Return (X, Y) of the center of cell containing provided text 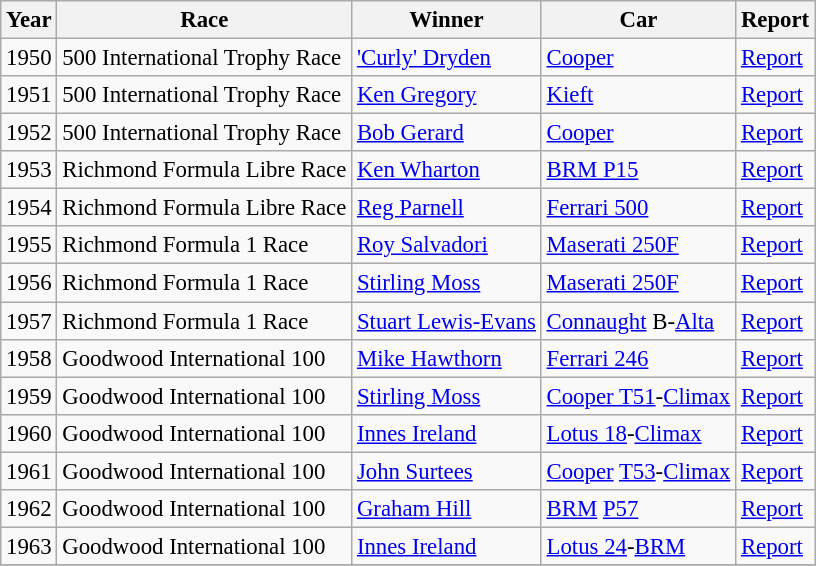
Race (204, 20)
BRM P57 (638, 509)
Ferrari 246 (638, 358)
Year (29, 20)
1951 (29, 95)
Car (638, 20)
Connaught B-Alta (638, 321)
1958 (29, 358)
Cooper T51-Climax (638, 396)
1962 (29, 509)
Bob Gerard (447, 133)
Lotus 18-Climax (638, 433)
Ken Wharton (447, 170)
Lotus 24-BRM (638, 546)
1959 (29, 396)
Stuart Lewis-Evans (447, 321)
1960 (29, 433)
'Curly' Dryden (447, 58)
John Surtees (447, 471)
1963 (29, 546)
Reg Parnell (447, 208)
Kieft (638, 95)
1956 (29, 283)
Winner (447, 20)
1957 (29, 321)
Ferrari 500 (638, 208)
Mike Hawthorn (447, 358)
Cooper T53-Climax (638, 471)
1950 (29, 58)
Roy Salvadori (447, 245)
Graham Hill (447, 509)
1952 (29, 133)
1953 (29, 170)
1961 (29, 471)
Ken Gregory (447, 95)
1954 (29, 208)
1955 (29, 245)
BRM P15 (638, 170)
